Locate the cell with the specified text and output its [X, Y] center coordinate. 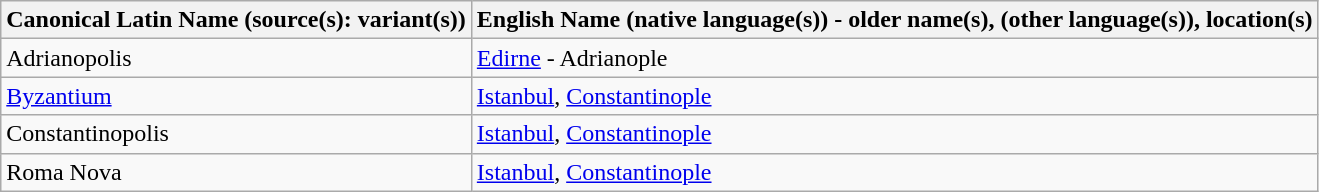
Edirne - Adrianople [894, 58]
English Name (native language(s)) - older name(s), (other language(s)), location(s) [894, 20]
Byzantium [236, 96]
Constantinopolis [236, 134]
Roma Nova [236, 172]
Adrianopolis [236, 58]
Canonical Latin Name (source(s): variant(s)) [236, 20]
